Pinpoint the cell where the given text exists, returning its (X, Y) midpoint coordinate. 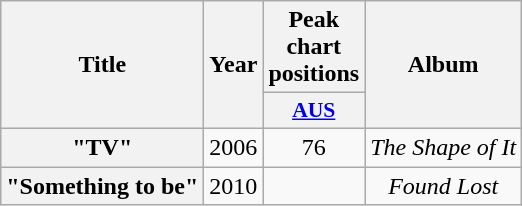
2010 (234, 185)
Title (102, 65)
Peak chart positions (314, 47)
AUS (314, 111)
"TV" (102, 147)
2006 (234, 147)
"Something to be" (102, 185)
Year (234, 65)
Found Lost (444, 185)
Album (444, 65)
The Shape of It (444, 147)
76 (314, 147)
